For the text-containing cell, return its midpoint in [x, y] coordinate format. 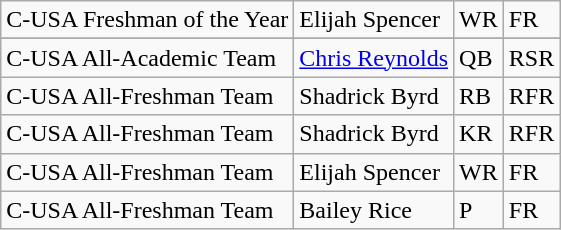
Bailey Rice [374, 210]
RSR [531, 58]
P [479, 210]
RB [479, 96]
QB [479, 58]
Chris Reynolds [374, 58]
KR [479, 134]
C-USA Freshman of the Year [148, 20]
C-USA All-Academic Team [148, 58]
